Find where the given text appears and provide that cell's center as [x, y] coordinate. 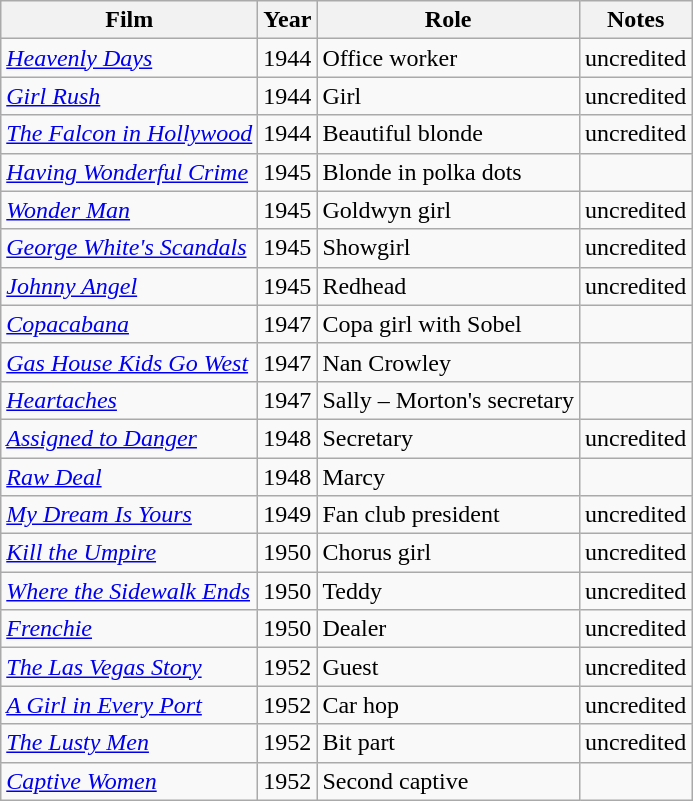
George White's Scandals [130, 248]
Copa girl with Sobel [448, 324]
Guest [448, 667]
Captive Women [130, 781]
Role [448, 20]
Assigned to Danger [130, 438]
Wonder Man [130, 210]
Film [130, 20]
Showgirl [448, 248]
Redhead [448, 286]
Sally – Morton's secretary [448, 400]
Girl Rush [130, 96]
Frenchie [130, 629]
Teddy [448, 591]
Girl [448, 96]
Year [288, 20]
Office worker [448, 58]
A Girl in Every Port [130, 705]
Johnny Angel [130, 286]
My Dream Is Yours [130, 515]
1949 [288, 515]
Raw Deal [130, 477]
The Las Vegas Story [130, 667]
Beautiful blonde [448, 134]
Heavenly Days [130, 58]
Dealer [448, 629]
Chorus girl [448, 553]
Blonde in polka dots [448, 172]
Copacabana [130, 324]
Second captive [448, 781]
The Falcon in Hollywood [130, 134]
Secretary [448, 438]
Fan club president [448, 515]
Having Wonderful Crime [130, 172]
Where the Sidewalk Ends [130, 591]
Nan Crowley [448, 362]
Goldwyn girl [448, 210]
The Lusty Men [130, 743]
Notes [636, 20]
Marcy [448, 477]
Bit part [448, 743]
Car hop [448, 705]
Heartaches [130, 400]
Kill the Umpire [130, 553]
Gas House Kids Go West [130, 362]
